Provide the [X, Y] coordinate of the cell's center where the given text is located.  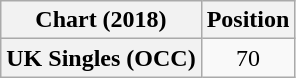
70 [248, 58]
Chart (2018) [101, 20]
Position [248, 20]
UK Singles (OCC) [101, 58]
